Search for the cell housing the specified text and yield its [X, Y] center coordinate. 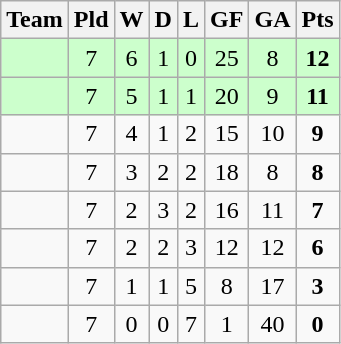
16 [227, 210]
GF [227, 20]
18 [227, 172]
25 [227, 58]
10 [272, 134]
Team [35, 20]
20 [227, 96]
40 [272, 324]
D [163, 20]
GA [272, 20]
15 [227, 134]
4 [132, 134]
Pts [318, 20]
Pld [91, 20]
L [190, 20]
W [132, 20]
17 [272, 286]
